Locate the cell with the specified text and output its [X, Y] center coordinate. 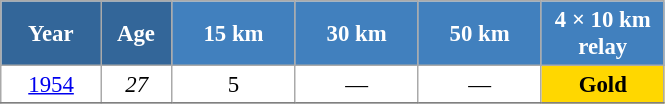
Age [136, 34]
5 [234, 85]
1954 [52, 85]
50 km [480, 34]
Year [52, 34]
4 × 10 km relay [602, 34]
Gold [602, 85]
27 [136, 85]
30 km [356, 34]
15 km [234, 34]
